Return the (x, y) coordinate for the center point of the cell that contains the specified text.  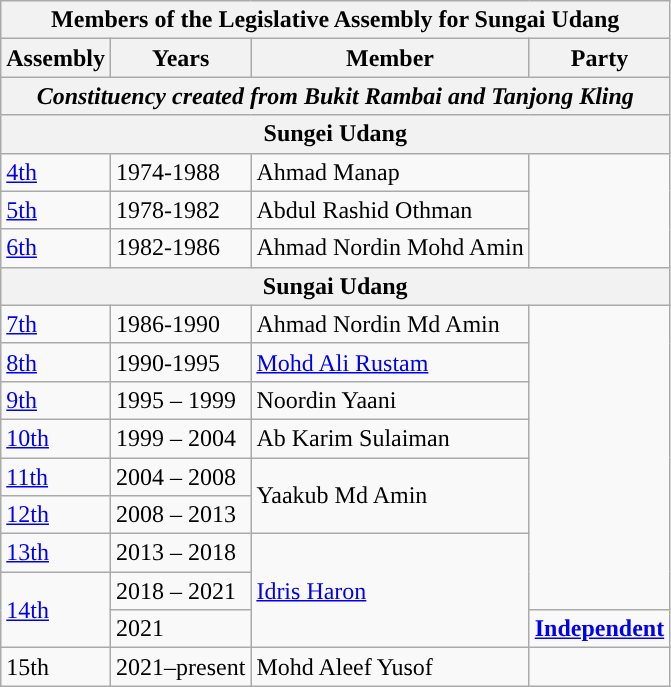
Sungai Udang (336, 286)
Independent (599, 629)
Ahmad Manap (390, 172)
1999 – 2004 (180, 438)
Idris Haron (390, 591)
1990-1995 (180, 362)
Assembly (56, 58)
4th (56, 172)
2013 – 2018 (180, 553)
1978-1982 (180, 210)
Mohd Ali Rustam (390, 362)
1995 – 1999 (180, 400)
Member (390, 58)
14th (56, 610)
Ahmad Nordin Mohd Amin (390, 248)
5th (56, 210)
6th (56, 248)
Abdul Rashid Othman (390, 210)
11th (56, 477)
Sungei Udang (336, 134)
Yaakub Md Amin (390, 496)
1986-1990 (180, 324)
13th (56, 553)
9th (56, 400)
1982-1986 (180, 248)
Members of the Legislative Assembly for Sungai Udang (336, 20)
Ahmad Nordin Md Amin (390, 324)
12th (56, 515)
Mohd Aleef Yusof (390, 667)
2018 – 2021 (180, 591)
7th (56, 324)
15th (56, 667)
Noordin Yaani (390, 400)
Years (180, 58)
2021 (180, 629)
Ab Karim Sulaiman (390, 438)
10th (56, 438)
Constituency created from Bukit Rambai and Tanjong Kling (336, 96)
2004 – 2008 (180, 477)
8th (56, 362)
2021–present (180, 667)
Party (599, 58)
1974-1988 (180, 172)
2008 – 2013 (180, 515)
